Search for the cell housing the specified text and yield its (X, Y) center coordinate. 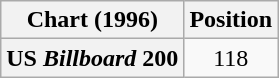
118 (231, 58)
Position (231, 20)
Chart (1996) (92, 20)
US Billboard 200 (92, 58)
